For the text-containing cell, return its midpoint in [x, y] coordinate format. 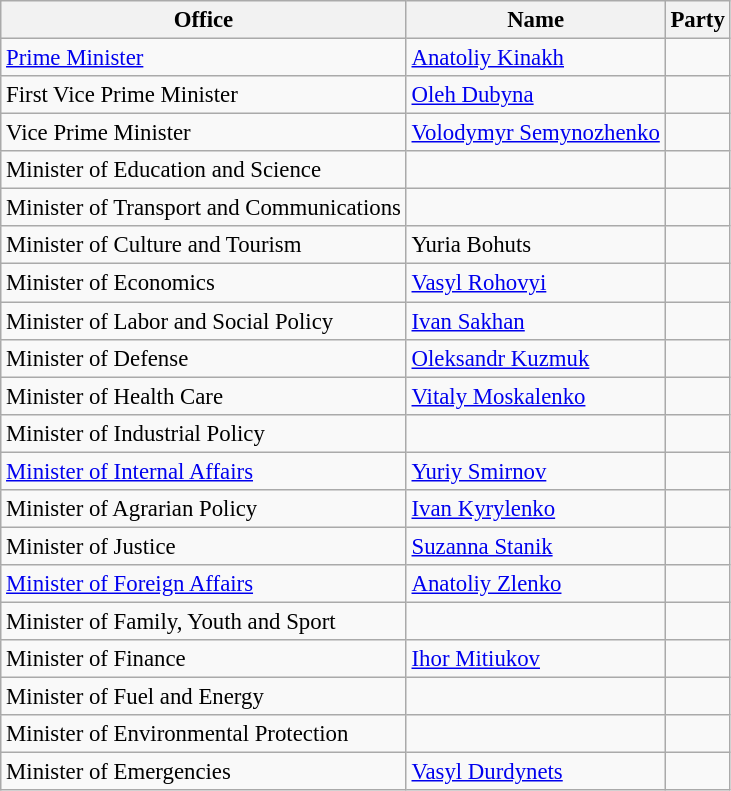
Minister of Foreign Affairs [204, 584]
Minister of Transport and Communications [204, 208]
Minister of Industrial Policy [204, 433]
Minister of Family, Youth and Sport [204, 621]
Minister of Defense [204, 358]
First Vice Prime Minister [204, 95]
Minister of Culture and Tourism [204, 245]
Yuria Bohuts [536, 245]
Prime Minister [204, 58]
Minister of Health Care [204, 396]
Minister of Education and Science [204, 170]
Suzanna Stanik [536, 546]
Minister of Economics [204, 283]
Ivan Kyrylenko [536, 509]
Minister of Agrarian Policy [204, 509]
Oleksandr Kuzmuk [536, 358]
Vasyl Durdynets [536, 772]
Ihor Mitiukov [536, 659]
Oleh Dubyna [536, 95]
Vice Prime Minister [204, 133]
Ivan Sakhan [536, 321]
Yuriy Smirnov [536, 471]
Minister of Environmental Protection [204, 734]
Vitaly Moskalenko [536, 396]
Minister of Fuel and Energy [204, 697]
Minister of Justice [204, 546]
Anatoliy Zlenko [536, 584]
Minister of Labor and Social Policy [204, 321]
Vasyl Rohovyi [536, 283]
Party [698, 20]
Minister of Internal Affairs [204, 471]
Office [204, 20]
Volodymyr Semynozhenko [536, 133]
Anatoliy Kinakh [536, 58]
Name [536, 20]
Minister of Emergencies [204, 772]
Minister of Finance [204, 659]
